From the cell containing the given text, extract its center point as [x, y] coordinate. 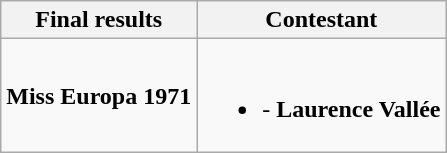
Miss Europa 1971 [99, 96]
Final results [99, 20]
Contestant [322, 20]
- Laurence Vallée [322, 96]
